Return the (X, Y) coordinate for the center point of the cell that contains the specified text.  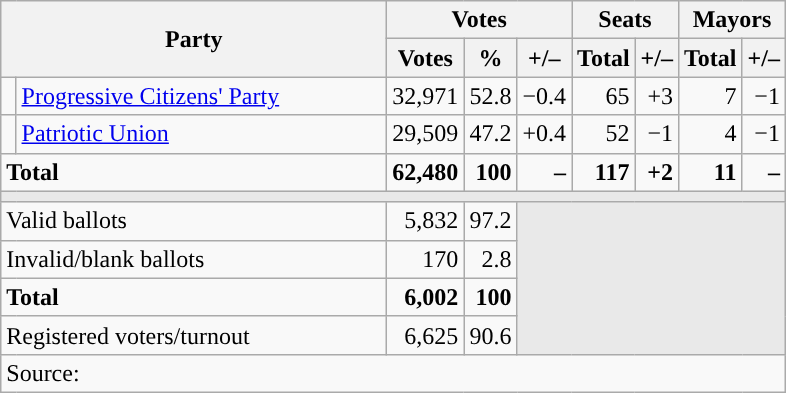
Party (194, 39)
Invalid/blank ballots (194, 259)
97.2 (490, 221)
65 (604, 96)
90.6 (490, 335)
117 (604, 172)
11 (710, 172)
29,509 (426, 134)
6,625 (426, 335)
Valid ballots (194, 221)
47.2 (490, 134)
7 (710, 96)
32,971 (426, 96)
Registered voters/turnout (194, 335)
% (490, 58)
Source: (394, 373)
4 (710, 134)
52 (604, 134)
2.8 (490, 259)
+2 (656, 172)
170 (426, 259)
Progressive Citizens' Party (202, 96)
Patriotic Union (202, 134)
Mayors (732, 20)
+3 (656, 96)
Seats (626, 20)
52.8 (490, 96)
+0.4 (544, 134)
62,480 (426, 172)
6,002 (426, 297)
−0.4 (544, 96)
5,832 (426, 221)
